Find where the given text appears and provide that cell's center as (X, Y) coordinate. 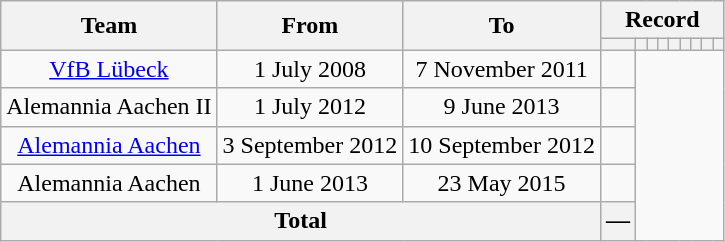
1 June 2013 (310, 183)
7 November 2011 (502, 69)
23 May 2015 (502, 183)
Total (301, 221)
1 July 2008 (310, 69)
9 June 2013 (502, 107)
3 September 2012 (310, 145)
Alemannia Aachen II (109, 107)
From (310, 26)
— (618, 221)
10 September 2012 (502, 145)
VfB Lübeck (109, 69)
Record (662, 20)
To (502, 26)
1 July 2012 (310, 107)
Team (109, 26)
